Find where the given text appears and provide that cell's center as (X, Y) coordinate. 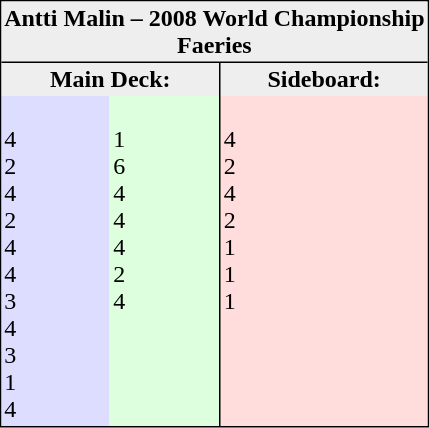
Main Deck: (110, 80)
4 2 4 2 1 1 1 (323, 261)
1 6 4 4 4 2 4 (164, 261)
4 2 4 2 4 4 3 4 3 1 4 (56, 261)
Antti Malin – 2008 World ChampionshipFaeries (214, 33)
Sideboard: (323, 80)
